Identify which cell holds the provided text, then report its (x, y) central coordinate. 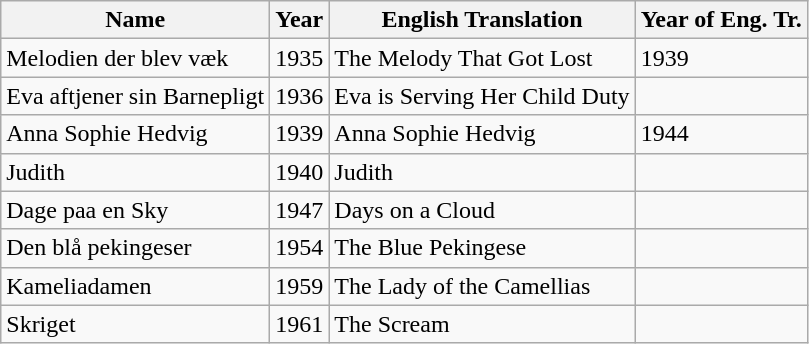
Eva is Serving Her Child Duty (482, 96)
Melodien der blev væk (136, 58)
Year of Eng. Tr. (721, 20)
Den blå pekingeser (136, 248)
Dage paa en Sky (136, 210)
Kameliadamen (136, 286)
1954 (300, 248)
Name (136, 20)
Eva aftjener sin Barnepligt (136, 96)
The Blue Pekingese (482, 248)
1944 (721, 134)
Year (300, 20)
Skriget (136, 324)
English Translation (482, 20)
The Scream (482, 324)
The Melody That Got Lost (482, 58)
1947 (300, 210)
1936 (300, 96)
Days on a Cloud (482, 210)
1959 (300, 286)
1940 (300, 172)
1935 (300, 58)
The Lady of the Camellias (482, 286)
1961 (300, 324)
